From the cell containing the given text, extract its center point as (X, Y) coordinate. 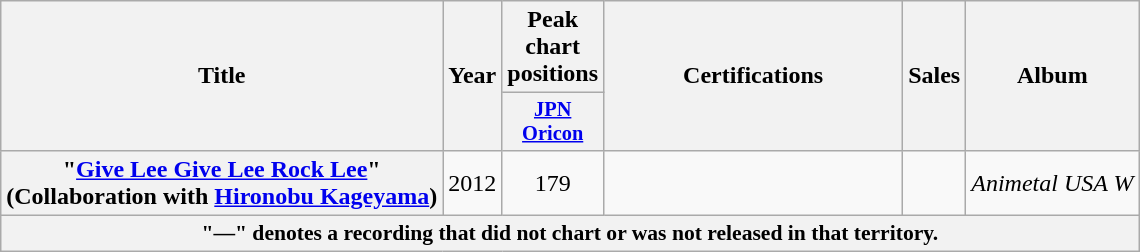
Animetal USA W (1052, 182)
2012 (472, 182)
"Give Lee Give Lee Rock Lee"(Collaboration with Hironobu Kageyama) (222, 182)
JPNOricon (553, 122)
Title (222, 76)
Sales (934, 76)
Certifications (754, 76)
Peak chart positions (553, 47)
Year (472, 76)
"—" denotes a recording that did not chart or was not released in that territory. (570, 234)
Album (1052, 76)
179 (553, 182)
